Determine the [x, y] coordinate at the center of the cell enclosing the given text.  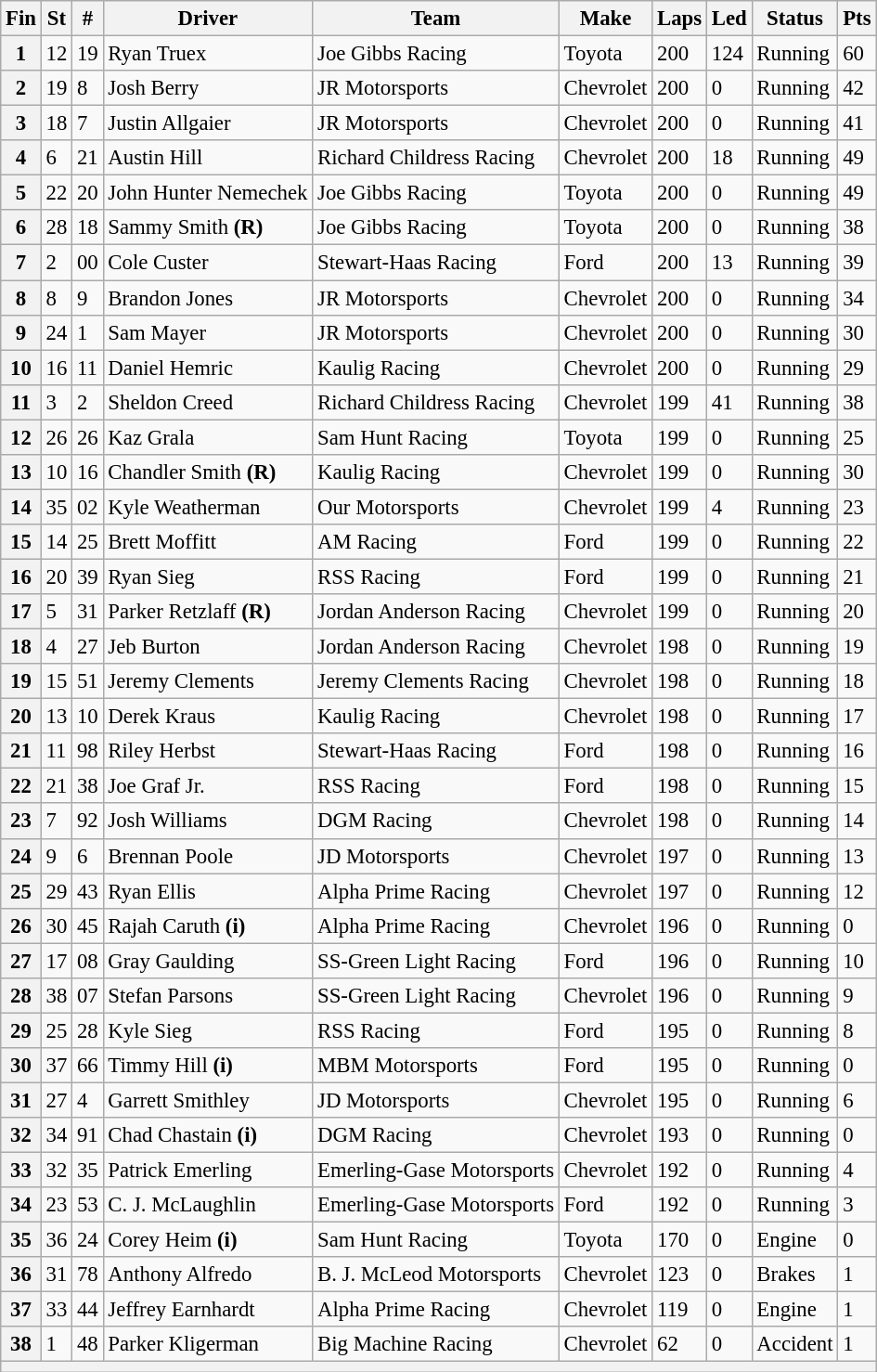
Derek Kraus [208, 717]
Cole Custer [208, 263]
St [56, 19]
Make [605, 19]
60 [858, 54]
123 [679, 1275]
Our Motorsports [436, 507]
02 [87, 507]
Driver [208, 19]
Accident [794, 1345]
Jeffrey Earnhardt [208, 1310]
Kaz Grala [208, 437]
# [87, 19]
Sam Mayer [208, 332]
Brett Moffitt [208, 542]
07 [87, 996]
Timmy Hill (i) [208, 1066]
Jeremy Clements [208, 681]
C. J. McLaughlin [208, 1205]
Gray Gaulding [208, 961]
08 [87, 961]
Rajah Caruth (i) [208, 925]
Daniel Hemric [208, 368]
Joe Graf Jr. [208, 786]
Pts [858, 19]
Ryan Ellis [208, 891]
Chandler Smith (R) [208, 472]
Josh Williams [208, 822]
42 [858, 88]
51 [87, 681]
43 [87, 891]
Brakes [794, 1275]
Parker Kligerman [208, 1345]
AM Racing [436, 542]
Patrick Emerling [208, 1171]
B. J. McLeod Motorsports [436, 1275]
66 [87, 1066]
Sheldon Creed [208, 402]
Justin Allgaier [208, 123]
48 [87, 1345]
Austin Hill [208, 158]
Fin [21, 19]
Stefan Parsons [208, 996]
Ryan Truex [208, 54]
Chad Chastain (i) [208, 1135]
45 [87, 925]
91 [87, 1135]
Jeb Burton [208, 647]
Led [729, 19]
124 [729, 54]
Corey Heim (i) [208, 1240]
Anthony Alfredo [208, 1275]
Team [436, 19]
00 [87, 263]
Big Machine Racing [436, 1345]
193 [679, 1135]
Riley Herbst [208, 751]
62 [679, 1345]
170 [679, 1240]
Laps [679, 19]
Ryan Sieg [208, 576]
78 [87, 1275]
John Hunter Nemechek [208, 193]
Status [794, 19]
44 [87, 1310]
MBM Motorsports [436, 1066]
Kyle Sieg [208, 1030]
Jeremy Clements Racing [436, 681]
Parker Retzlaff (R) [208, 612]
Sammy Smith (R) [208, 227]
Brennan Poole [208, 856]
53 [87, 1205]
Kyle Weatherman [208, 507]
98 [87, 751]
92 [87, 822]
Brandon Jones [208, 298]
Josh Berry [208, 88]
Garrett Smithley [208, 1100]
119 [679, 1310]
